Return [x, y] of the center of cell containing provided text 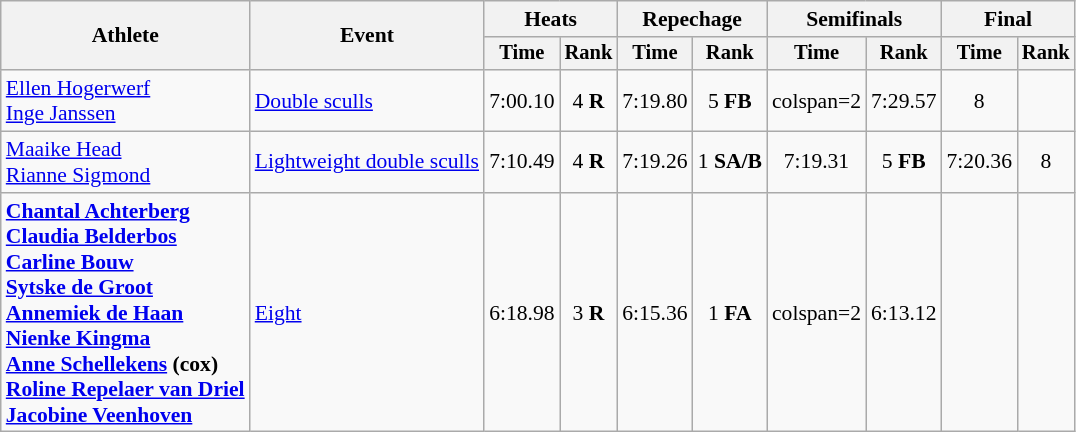
7:00.10 [522, 100]
colspan=2 [816, 100]
Final [1008, 19]
7:19.26 [654, 162]
7:20.36 [980, 162]
7:19.80 [654, 100]
7:29.57 [904, 100]
7:19.31 [816, 162]
Ellen HogerwerfInge Janssen [126, 100]
7:10.49 [522, 162]
Athlete [126, 36]
Semifinals [854, 19]
1 SA/B [730, 162]
Lightweight double sculls [367, 162]
Event [367, 36]
Maaike HeadRianne Sigmond [126, 162]
Double sculls [367, 100]
Repechage [692, 19]
Heats [550, 19]
